From the cell containing the given text, extract its center point as (x, y) coordinate. 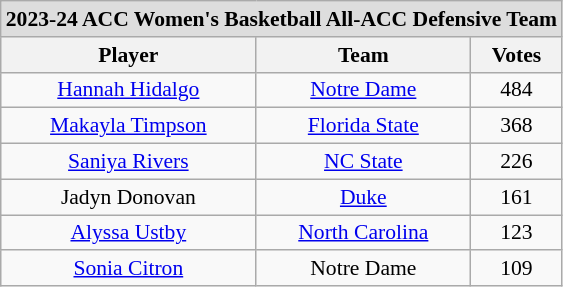
Saniya Rivers (128, 162)
161 (516, 197)
Hannah Hidalgo (128, 90)
Sonia Citron (128, 269)
368 (516, 126)
226 (516, 162)
NC State (364, 162)
Team (364, 55)
Makayla Timpson (128, 126)
109 (516, 269)
Votes (516, 55)
484 (516, 90)
Florida State (364, 126)
Player (128, 55)
123 (516, 233)
Duke (364, 197)
Alyssa Ustby (128, 233)
North Carolina (364, 233)
2023-24 ACC Women's Basketball All-ACC Defensive Team (282, 19)
Jadyn Donovan (128, 197)
